Return [X, Y] of the center of cell containing provided text 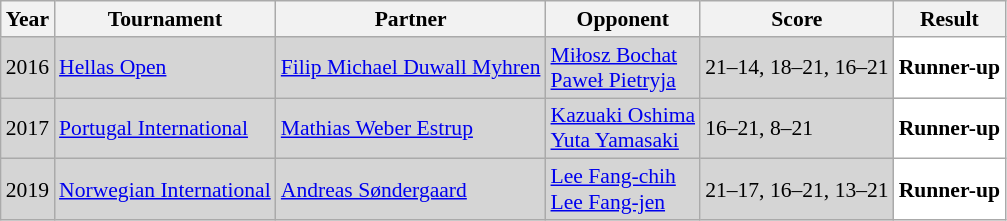
16–21, 8–21 [797, 128]
Year [28, 19]
Opponent [622, 19]
Result [950, 19]
Filip Michael Duwall Myhren [411, 68]
Norwegian International [165, 190]
Score [797, 19]
21–14, 18–21, 16–21 [797, 68]
2017 [28, 128]
Partner [411, 19]
Kazuaki Oshima Yuta Yamasaki [622, 128]
21–17, 16–21, 13–21 [797, 190]
Tournament [165, 19]
2016 [28, 68]
Miłosz Bochat Paweł Pietryja [622, 68]
Hellas Open [165, 68]
Andreas Søndergaard [411, 190]
2019 [28, 190]
Portugal International [165, 128]
Mathias Weber Estrup [411, 128]
Lee Fang-chih Lee Fang-jen [622, 190]
